Search for the cell housing the specified text and yield its (x, y) center coordinate. 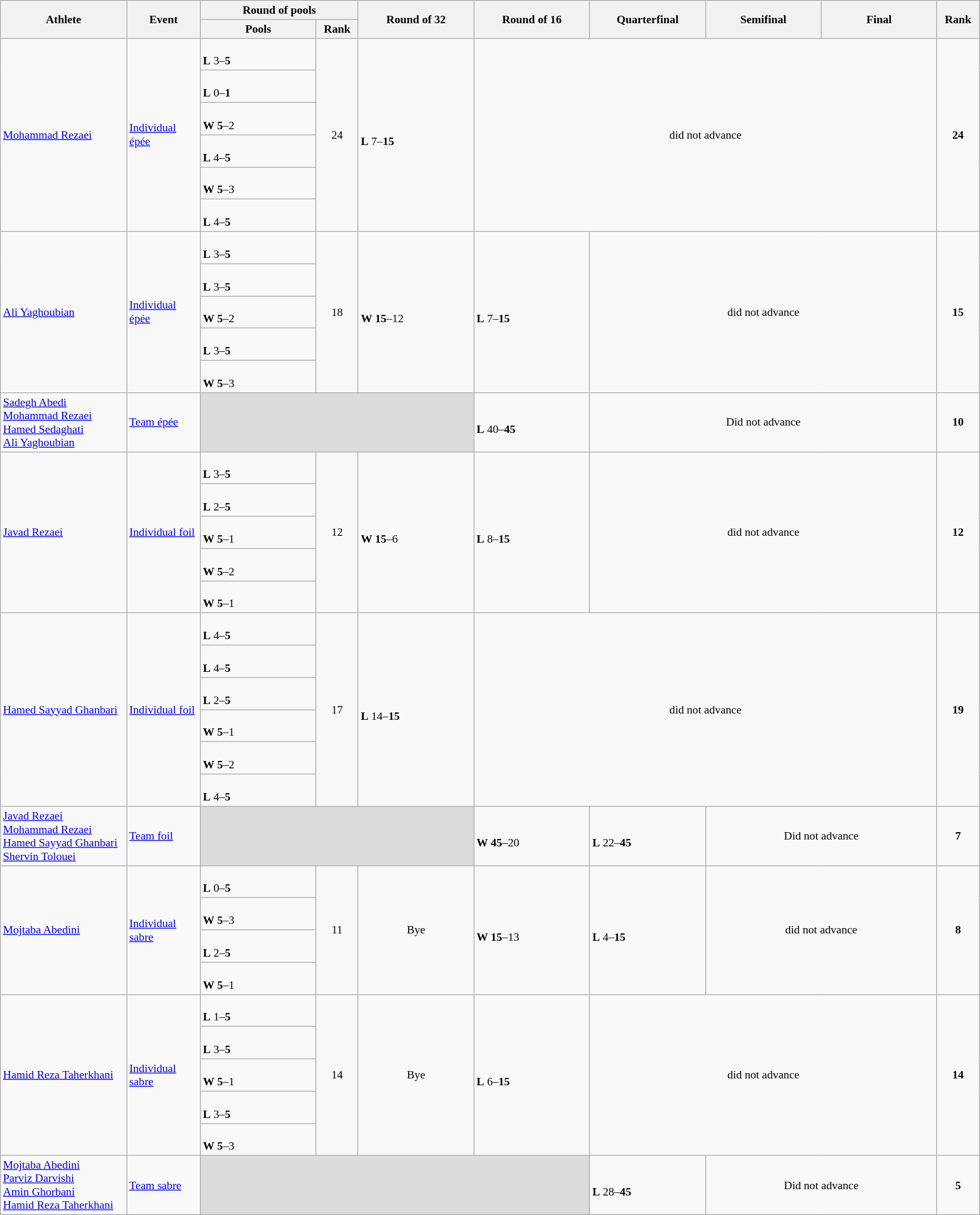
Javad RezaeiMohammad RezaeiHamed Sayyad GhanbariShervin Tolouei (64, 836)
Hamid Reza Taherkhani (64, 1075)
L 22–45 (648, 836)
18 (337, 312)
19 (958, 710)
11 (337, 930)
L 6–15 (532, 1075)
L 0–1 (258, 86)
Team épée (163, 422)
7 (958, 836)
L 4–15 (648, 930)
W 15–13 (532, 930)
Round of pools (279, 10)
Athlete (64, 19)
Team foil (163, 836)
L 8–15 (532, 533)
Quarterfinal (648, 19)
10 (958, 422)
Event (163, 19)
W 15–6 (416, 533)
Hamed Sayyad Ghanbari (64, 710)
Final (879, 19)
Round of 32 (416, 19)
15 (958, 312)
L 14–15 (416, 710)
Mohammad Rezaei (64, 135)
L 0–5 (258, 882)
W 45–20 (532, 836)
Mojtaba AbediniParviz DarvishiAmin GhorbaniHamid Reza Taherkhani (64, 1185)
Javad Rezaei (64, 533)
Ali Yaghoubian (64, 312)
5 (958, 1185)
L 40–45 (532, 422)
L 28–45 (648, 1185)
Team sabre (163, 1185)
W 15–12 (416, 312)
L 1–5 (258, 1010)
Round of 16 (532, 19)
Mojtaba Abedini (64, 930)
Pools (258, 29)
17 (337, 710)
Semifinal (763, 19)
8 (958, 930)
Sadegh AbediMohammad RezaeiHamed SedaghatiAli Yaghoubian (64, 422)
